Detect which cell encompasses the target text, then output its [x, y] center coordinate. 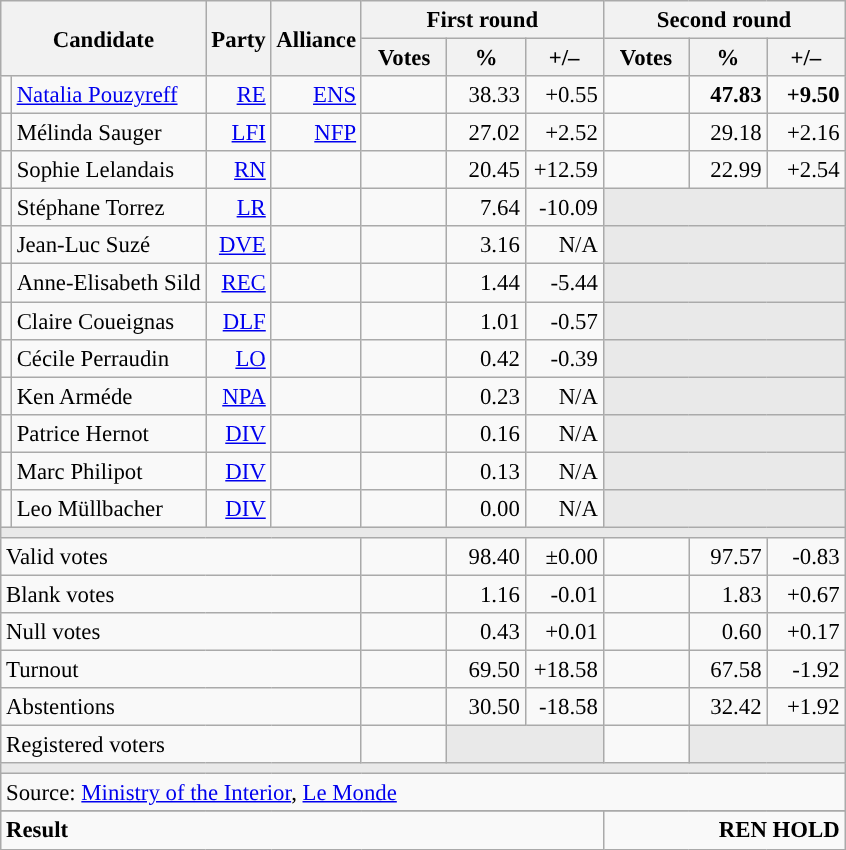
+1.92 [806, 707]
+12.59 [564, 170]
0.43 [486, 632]
1.44 [486, 283]
REN HOLD [724, 831]
+2.16 [806, 133]
Second round [724, 20]
Natalia Pouzyreff [108, 95]
ENS [316, 95]
3.16 [486, 245]
47.83 [728, 95]
Patrice Hernot [108, 433]
Leo Müllbacher [108, 509]
Marc Philipot [108, 471]
Anne-Elisabeth Sild [108, 283]
Mélinda Sauger [108, 133]
NFP [316, 133]
0.16 [486, 433]
32.42 [728, 707]
20.45 [486, 170]
0.00 [486, 509]
97.57 [728, 557]
LO [238, 358]
98.40 [486, 557]
1.16 [486, 594]
-18.58 [564, 707]
+18.58 [564, 670]
Null votes [182, 632]
RE [238, 95]
Abstentions [182, 707]
-0.01 [564, 594]
Sophie Lelandais [108, 170]
Candidate [104, 38]
1.01 [486, 321]
22.99 [728, 170]
69.50 [486, 670]
0.23 [486, 396]
+2.52 [564, 133]
Turnout [182, 670]
1.83 [728, 594]
RN [238, 170]
-0.57 [564, 321]
-0.83 [806, 557]
LR [238, 208]
Claire Coueignas [108, 321]
29.18 [728, 133]
-1.92 [806, 670]
±0.00 [564, 557]
7.64 [486, 208]
Source: Ministry of the Interior, Le Monde [423, 793]
LFI [238, 133]
27.02 [486, 133]
0.42 [486, 358]
DLF [238, 321]
+9.50 [806, 95]
30.50 [486, 707]
Alliance [316, 38]
+0.67 [806, 594]
Party [238, 38]
38.33 [486, 95]
Stéphane Torrez [108, 208]
First round [482, 20]
Valid votes [182, 557]
-0.39 [564, 358]
-5.44 [564, 283]
Blank votes [182, 594]
Result [302, 831]
Ken Arméde [108, 396]
Cécile Perraudin [108, 358]
67.58 [728, 670]
+0.55 [564, 95]
REC [238, 283]
+0.17 [806, 632]
+2.54 [806, 170]
Registered voters [182, 745]
-10.09 [564, 208]
0.60 [728, 632]
+0.01 [564, 632]
DVE [238, 245]
NPA [238, 396]
Jean-Luc Suzé [108, 245]
0.13 [486, 471]
